Determine the [x, y] coordinate at the center of the cell enclosing the given text.  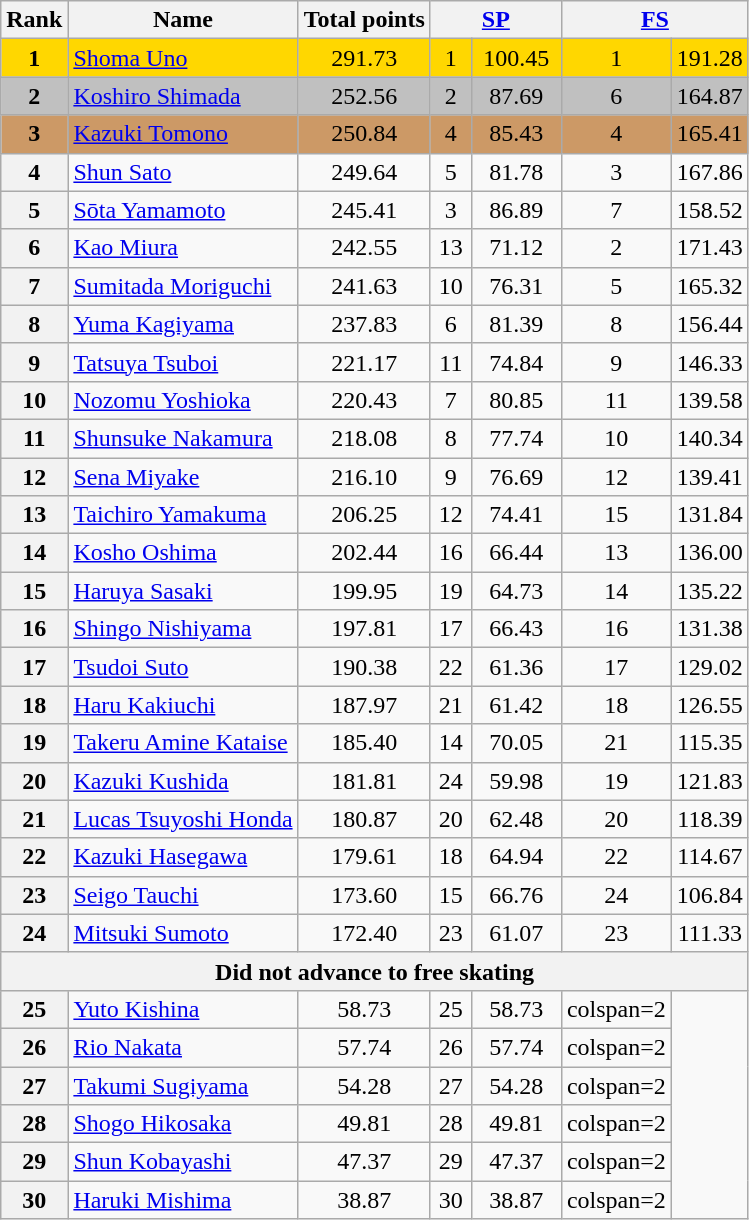
100.45 [516, 58]
171.43 [710, 248]
191.28 [710, 58]
77.74 [516, 438]
62.48 [516, 819]
218.08 [364, 438]
252.56 [364, 96]
Sena Miyake [183, 477]
64.94 [516, 857]
Haru Kakiuchi [183, 705]
Name [183, 20]
61.42 [516, 705]
Kazuki Kushida [183, 781]
Kazuki Hasegawa [183, 857]
81.39 [516, 324]
61.07 [516, 933]
Haruki Mishima [183, 1200]
291.73 [364, 58]
Shun Sato [183, 172]
165.32 [710, 286]
74.84 [516, 362]
221.17 [364, 362]
156.44 [710, 324]
66.76 [516, 895]
118.39 [710, 819]
202.44 [364, 553]
85.43 [516, 134]
Shunsuke Nakamura [183, 438]
126.55 [710, 705]
140.34 [710, 438]
164.87 [710, 96]
111.33 [710, 933]
Tsudoi Suto [183, 667]
249.64 [364, 172]
71.12 [516, 248]
86.89 [516, 210]
66.44 [516, 553]
81.78 [516, 172]
Haruya Sasaki [183, 591]
197.81 [364, 629]
80.85 [516, 400]
Taichiro Yamakuma [183, 515]
242.55 [364, 248]
Shun Kobayashi [183, 1162]
Takeru Amine Kataise [183, 743]
220.43 [364, 400]
Sumitada Moriguchi [183, 286]
Nozomu Yoshioka [183, 400]
250.84 [364, 134]
190.38 [364, 667]
Sōta Yamamoto [183, 210]
Kazuki Tomono [183, 134]
241.63 [364, 286]
70.05 [516, 743]
Shoma Uno [183, 58]
Seigo Tauchi [183, 895]
165.41 [710, 134]
Takumi Sugiyama [183, 1085]
136.00 [710, 553]
Rio Nakata [183, 1047]
Koshiro Shimada [183, 96]
106.84 [710, 895]
Kosho Oshima [183, 553]
187.97 [364, 705]
Yuto Kishina [183, 1009]
181.81 [364, 781]
179.61 [364, 857]
66.43 [516, 629]
129.02 [710, 667]
237.83 [364, 324]
180.87 [364, 819]
Kao Miura [183, 248]
135.22 [710, 591]
76.31 [516, 286]
121.83 [710, 781]
61.36 [516, 667]
216.10 [364, 477]
59.98 [516, 781]
185.40 [364, 743]
Lucas Tsuyoshi Honda [183, 819]
139.41 [710, 477]
Mitsuki Sumoto [183, 933]
FS [654, 20]
206.25 [364, 515]
Yuma Kagiyama [183, 324]
114.67 [710, 857]
167.86 [710, 172]
199.95 [364, 591]
Did not advance to free skating [375, 971]
115.35 [710, 743]
Total points [364, 20]
173.60 [364, 895]
245.41 [364, 210]
158.52 [710, 210]
146.33 [710, 362]
Rank [34, 20]
87.69 [516, 96]
172.40 [364, 933]
139.58 [710, 400]
Tatsuya Tsuboi [183, 362]
Shingo Nishiyama [183, 629]
64.73 [516, 591]
SP [496, 20]
131.38 [710, 629]
131.84 [710, 515]
Shogo Hikosaka [183, 1124]
74.41 [516, 515]
76.69 [516, 477]
